Detect which cell encompasses the target text, then output its [x, y] center coordinate. 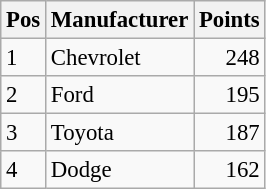
2 [24, 95]
187 [230, 133]
Ford [120, 95]
Dodge [120, 170]
3 [24, 133]
Points [230, 20]
4 [24, 170]
248 [230, 58]
195 [230, 95]
Chevrolet [120, 58]
Pos [24, 20]
162 [230, 170]
Toyota [120, 133]
Manufacturer [120, 20]
1 [24, 58]
